Determine the (x, y) coordinate at the center of the cell enclosing the given text.  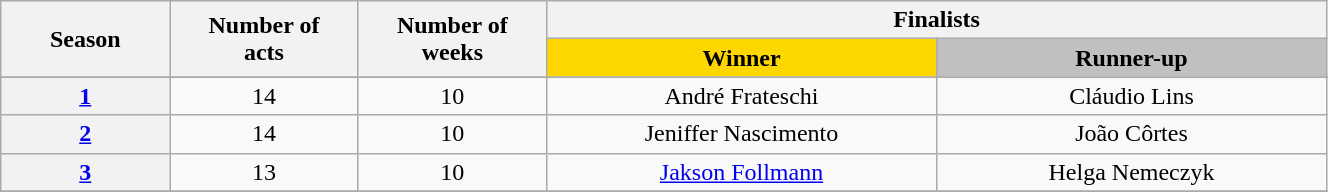
Runner-up (1131, 58)
André Frateschi (742, 96)
Season (86, 39)
1 (86, 96)
Finalists (937, 20)
Number ofacts (264, 39)
3 (86, 172)
Cláudio Lins (1131, 96)
Jakson Follmann (742, 172)
João Côrtes (1131, 134)
Number ofweeks (452, 39)
2 (86, 134)
Jeniffer Nascimento (742, 134)
Helga Nemeczyk (1131, 172)
13 (264, 172)
Winner (742, 58)
